Capture the cell that displays the provided text and extract its (X, Y) central coordinate. 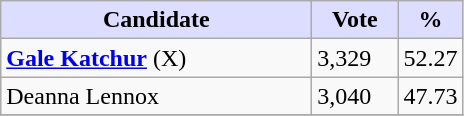
Gale Katchur (X) (156, 58)
Candidate (156, 20)
52.27 (430, 58)
47.73 (430, 96)
Deanna Lennox (156, 96)
Vote (355, 20)
3,329 (355, 58)
3,040 (355, 96)
% (430, 20)
